For the text-containing cell, return its midpoint in [X, Y] coordinate format. 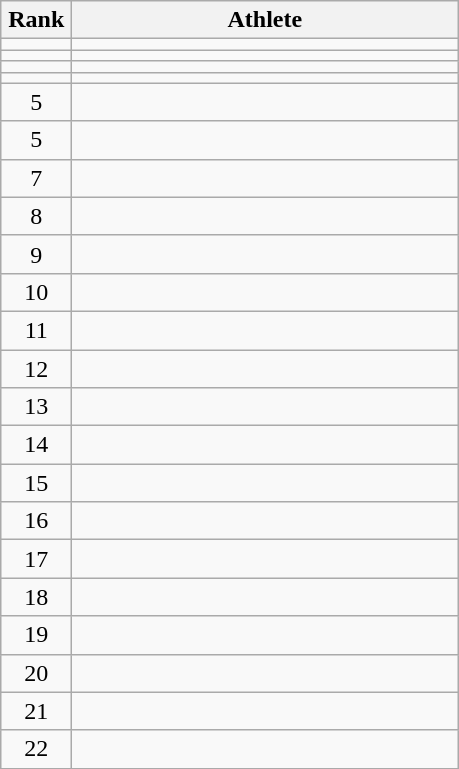
12 [36, 369]
19 [36, 635]
14 [36, 445]
10 [36, 292]
8 [36, 216]
Rank [36, 20]
22 [36, 749]
9 [36, 254]
18 [36, 597]
11 [36, 330]
17 [36, 559]
15 [36, 483]
13 [36, 407]
Athlete [265, 20]
21 [36, 711]
20 [36, 673]
7 [36, 178]
16 [36, 521]
